Provide the (x, y) coordinate of the cell's center where the given text is located.  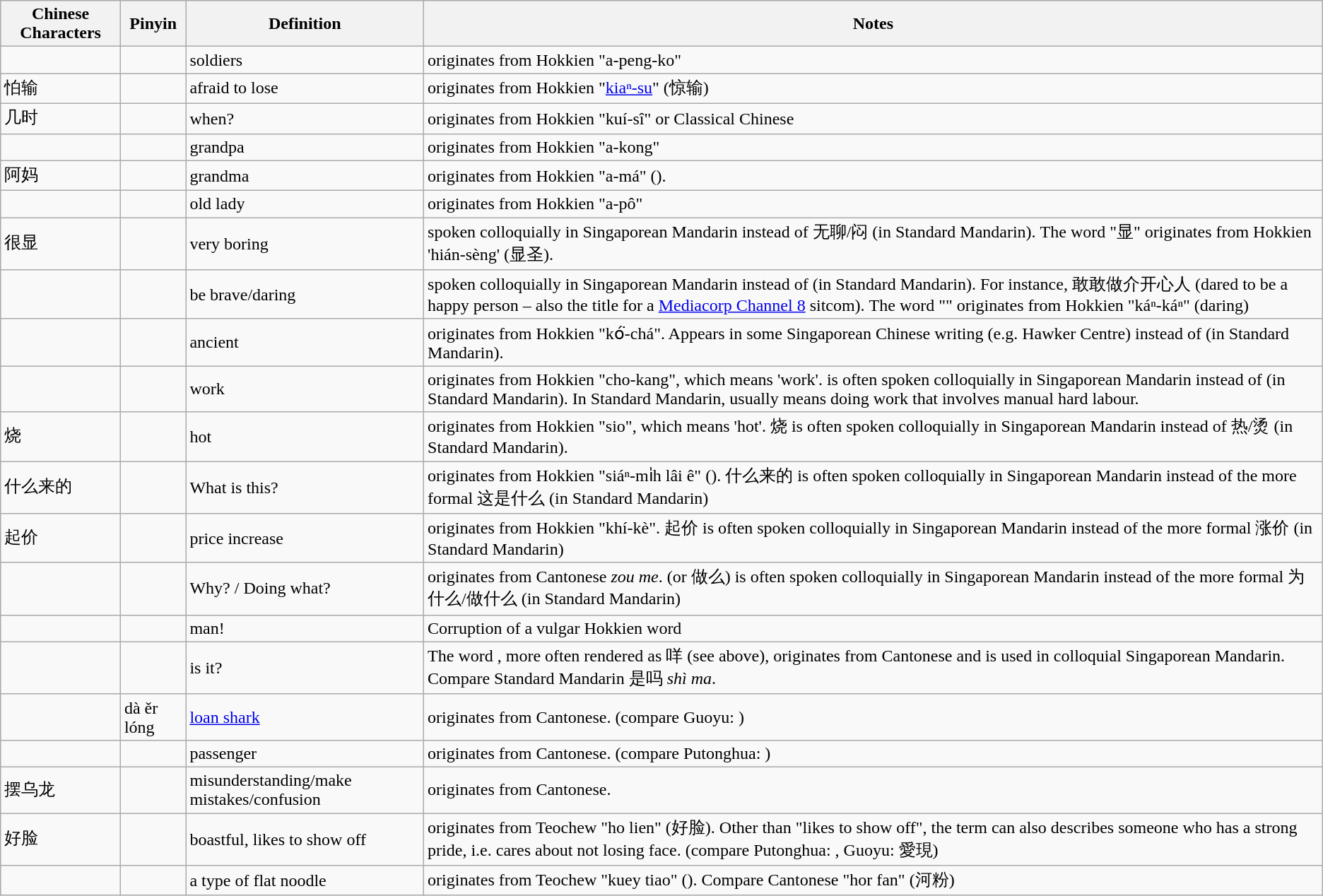
soldiers (305, 60)
originates from Hokkien "a-peng-ko" (874, 60)
spoken colloquially in Singaporean Mandarin instead of 无聊/闷 (in Standard Mandarin). The word "显" originates from Hokkien 'hián-sèng' (显圣). (874, 244)
摆乌龙 (61, 790)
What is this? (305, 487)
originates from Cantonese. (compare Putonghua: ) (874, 753)
work (305, 389)
originates from Hokkien "kuí-sî" or Classical Chinese (874, 119)
originates from Cantonese. (compare Guoyu: ) (874, 717)
Pinyin (153, 24)
起价 (61, 538)
originates from Hokkien "a-má" (). (874, 175)
阿妈 (61, 175)
ancient (305, 342)
怕输 (61, 89)
dà ěr lóng (153, 717)
originates from Hokkien "khí-kè". 起价 is often spoken colloquially in Singaporean Mandarin instead of the more formal 涨价 (in Standard Mandarin) (874, 538)
Why? / Doing what? (305, 589)
grandpa (305, 147)
originates from Teochew "kuey tiao" (). Compare Cantonese "hor fan" (河粉) (874, 880)
Corruption of a vulgar Hokkien word (874, 628)
man! (305, 628)
好脸 (61, 839)
几时 (61, 119)
when? (305, 119)
passenger (305, 753)
originates from Cantonese. (874, 790)
boastful, likes to show off (305, 839)
originates from Hokkien "a-pô" (874, 204)
originates from Hokkien "kó͘-chá". Appears in some Singaporean Chinese writing (e.g. Hawker Centre) instead of (in Standard Mandarin). (874, 342)
a type of flat noodle (305, 880)
old lady (305, 204)
hot (305, 437)
very boring (305, 244)
originates from Hokkien "sio", which means 'hot'. 烧 is often spoken colloquially in Singaporean Mandarin instead of 热/烫 (in Standard Mandarin). (874, 437)
originates from Hokkien "kiaⁿ-su" (惊输) (874, 89)
Definition (305, 24)
originates from Hokkien "a-kong" (874, 147)
afraid to lose (305, 89)
Notes (874, 24)
price increase (305, 538)
is it? (305, 668)
loan shark (305, 717)
misunderstanding/make mistakes/confusion (305, 790)
be brave/daring (305, 295)
烧 (61, 437)
什么来的 (61, 487)
grandma (305, 175)
很显 (61, 244)
Chinese Characters (61, 24)
